Return [X, Y] of the center of cell containing provided text 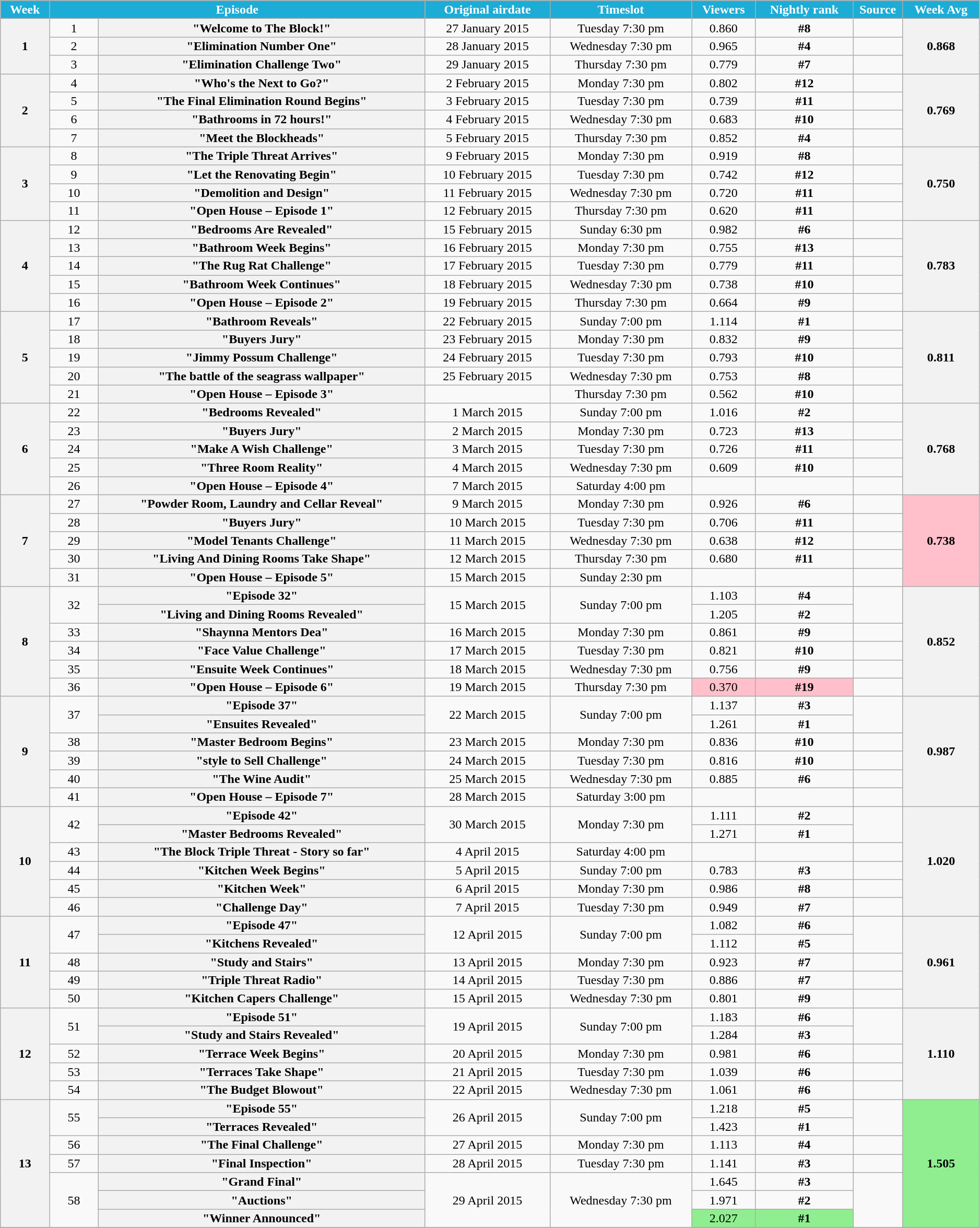
"Episode 55" [262, 1108]
"Open House – Episode 1" [262, 211]
28 [74, 522]
Week [25, 9]
55 [74, 1117]
31 [74, 578]
2 February 2015 [488, 83]
1.505 [941, 1163]
24 February 2015 [488, 357]
0.919 [724, 156]
0.755 [724, 248]
1.112 [724, 943]
1.103 [724, 595]
0.742 [724, 174]
58 [74, 1200]
0.680 [724, 559]
"Grand Final" [262, 1182]
"Three Room Reality" [262, 467]
25 March 2015 [488, 778]
9 March 2015 [488, 504]
56 [74, 1145]
0.860 [724, 28]
"Make A Wish Challenge" [262, 449]
1.111 [724, 816]
"Open House – Episode 3" [262, 394]
34 [74, 651]
1 March 2015 [488, 413]
53 [74, 1072]
0.620 [724, 211]
Nightly rank [804, 9]
"Master Bedrooms Revealed" [262, 834]
0.756 [724, 669]
1.284 [724, 1035]
"style to Sell Challenge" [262, 761]
"Let the Renovating Begin" [262, 174]
4 March 2015 [488, 467]
17 [74, 321]
16 [74, 303]
0.706 [724, 522]
0.811 [941, 357]
"Kitchen Capers Challenge" [262, 999]
0.821 [724, 651]
19 February 2015 [488, 303]
20 [74, 376]
0.816 [724, 761]
29 [74, 541]
26 April 2015 [488, 1117]
22 [74, 413]
19 March 2015 [488, 687]
1.423 [724, 1127]
"Episode 51" [262, 1016]
0.562 [724, 394]
1.141 [724, 1164]
"Elimination Challenge Two" [262, 65]
20 April 2015 [488, 1053]
"Episode 37" [262, 705]
24 [74, 449]
17 February 2015 [488, 266]
0.885 [724, 778]
"Powder Room, Laundry and Cellar Reveal" [262, 504]
"Episode 42" [262, 816]
0.836 [724, 742]
1.061 [724, 1090]
10 February 2015 [488, 174]
15 February 2015 [488, 230]
32 [74, 605]
28 April 2015 [488, 1164]
"Who's the Next to Go?" [262, 83]
0.832 [724, 340]
28 January 2015 [488, 46]
"Triple Threat Radio" [262, 980]
"Episode 47" [262, 926]
0.949 [724, 907]
"Bathroom Reveals" [262, 321]
29 January 2015 [488, 65]
"Episode 32" [262, 595]
0.965 [724, 46]
"Open House – Episode 7" [262, 797]
30 [74, 559]
4 April 2015 [488, 852]
22 February 2015 [488, 321]
"Auctions" [262, 1200]
"Bathrooms in 72 hours!" [262, 119]
41 [74, 797]
51 [74, 1026]
0.868 [941, 46]
"The Rug Rat Challenge" [262, 266]
"Winner Announced" [262, 1218]
27 January 2015 [488, 28]
30 March 2015 [488, 825]
"Meet the Blockheads" [262, 138]
1.645 [724, 1182]
0.961 [941, 962]
1.218 [724, 1108]
5 February 2015 [488, 138]
Original airdate [488, 9]
2.027 [724, 1218]
26 [74, 486]
"Terrace Week Begins" [262, 1053]
"Ensuites Revealed" [262, 724]
37 [74, 715]
14 [74, 266]
"Study and Stairs" [262, 962]
0.926 [724, 504]
Viewers [724, 9]
"Living And Dining Rooms Take Shape" [262, 559]
33 [74, 632]
"The Budget Blowout" [262, 1090]
"The Final Challenge" [262, 1145]
18 March 2015 [488, 669]
14 April 2015 [488, 980]
4 February 2015 [488, 119]
0.981 [724, 1053]
1.137 [724, 705]
25 [74, 467]
0.683 [724, 119]
0.802 [724, 83]
23 [74, 430]
19 [74, 357]
6 April 2015 [488, 889]
1.039 [724, 1072]
50 [74, 999]
1.205 [724, 614]
Saturday 3:00 pm [621, 797]
40 [74, 778]
46 [74, 907]
57 [74, 1164]
"Elimination Number One" [262, 46]
"The battle of the seagrass wallpaper" [262, 376]
1.971 [724, 1200]
36 [74, 687]
42 [74, 825]
"The Wine Audit" [262, 778]
"Terraces Take Shape" [262, 1072]
12 February 2015 [488, 211]
0.768 [941, 449]
Sunday 2:30 pm [621, 578]
0.720 [724, 192]
0.753 [724, 376]
"The Block Triple Threat - Story so far" [262, 852]
16 February 2015 [488, 248]
1.082 [724, 926]
15 [74, 284]
24 March 2015 [488, 761]
"The Triple Threat Arrives" [262, 156]
47 [74, 934]
12 March 2015 [488, 559]
1.271 [724, 834]
45 [74, 889]
0.739 [724, 101]
29 April 2015 [488, 1200]
"Open House – Episode 6" [262, 687]
17 March 2015 [488, 651]
18 [74, 340]
"Jimmy Possum Challenge" [262, 357]
0.987 [941, 751]
"Open House – Episode 5" [262, 578]
27 April 2015 [488, 1145]
Timeslot [621, 9]
22 April 2015 [488, 1090]
0.609 [724, 467]
0.986 [724, 889]
#19 [804, 687]
21 April 2015 [488, 1072]
0.370 [724, 687]
"Ensuite Week Continues" [262, 669]
"Demolition and Design" [262, 192]
11 March 2015 [488, 541]
0.723 [724, 430]
28 March 2015 [488, 797]
43 [74, 852]
"Model Tenants Challenge" [262, 541]
23 February 2015 [488, 340]
"Bathroom Week Begins" [262, 248]
38 [74, 742]
3 March 2015 [488, 449]
"Kitchen Week Begins" [262, 870]
15 April 2015 [488, 999]
Sunday 6:30 pm [621, 230]
0.793 [724, 357]
Episode [237, 9]
16 March 2015 [488, 632]
0.982 [724, 230]
1.113 [724, 1145]
"Study and Stairs Revealed" [262, 1035]
"Open House – Episode 2" [262, 303]
44 [74, 870]
48 [74, 962]
0.726 [724, 449]
"Kitchens Revealed" [262, 943]
25 February 2015 [488, 376]
23 March 2015 [488, 742]
27 [74, 504]
1.016 [724, 413]
Source [878, 9]
0.750 [941, 183]
"Shaynna Mentors Dea" [262, 632]
0.861 [724, 632]
39 [74, 761]
"Living and Dining Rooms Revealed" [262, 614]
0.769 [941, 110]
"Challenge Day" [262, 907]
"Kitchen Week" [262, 889]
1.114 [724, 321]
0.664 [724, 303]
54 [74, 1090]
1.261 [724, 724]
1.110 [941, 1053]
18 February 2015 [488, 284]
0.801 [724, 999]
"Bedrooms Revealed" [262, 413]
5 April 2015 [488, 870]
1.020 [941, 861]
"Welcome to The Block!" [262, 28]
11 February 2015 [488, 192]
"Final Inspection" [262, 1164]
21 [74, 394]
"Face Value Challenge" [262, 651]
2 March 2015 [488, 430]
0.923 [724, 962]
52 [74, 1053]
"Bathroom Week Continues" [262, 284]
13 April 2015 [488, 962]
7 April 2015 [488, 907]
1.183 [724, 1016]
9 February 2015 [488, 156]
0.638 [724, 541]
35 [74, 669]
"Terraces Revealed" [262, 1127]
12 April 2015 [488, 934]
49 [74, 980]
"The Final Elimination Round Begins" [262, 101]
"Bedrooms Are Revealed" [262, 230]
22 March 2015 [488, 715]
Week Avg [941, 9]
10 March 2015 [488, 522]
3 February 2015 [488, 101]
7 March 2015 [488, 486]
0.886 [724, 980]
"Open House – Episode 4" [262, 486]
19 April 2015 [488, 1026]
"Master Bedroom Begins" [262, 742]
